Determine the (X, Y) coordinate at the center of the cell enclosing the given text.  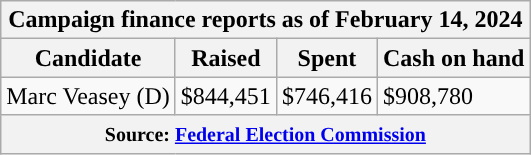
Source: Federal Election Commission (266, 134)
Marc Veasey (D) (88, 96)
$844,451 (226, 96)
$746,416 (326, 96)
Candidate (88, 58)
Spent (326, 58)
Campaign finance reports as of February 14, 2024 (266, 20)
Raised (226, 58)
$908,780 (453, 96)
Cash on hand (453, 58)
